Provide the [X, Y] coordinate of the cell's center where the given text is located.  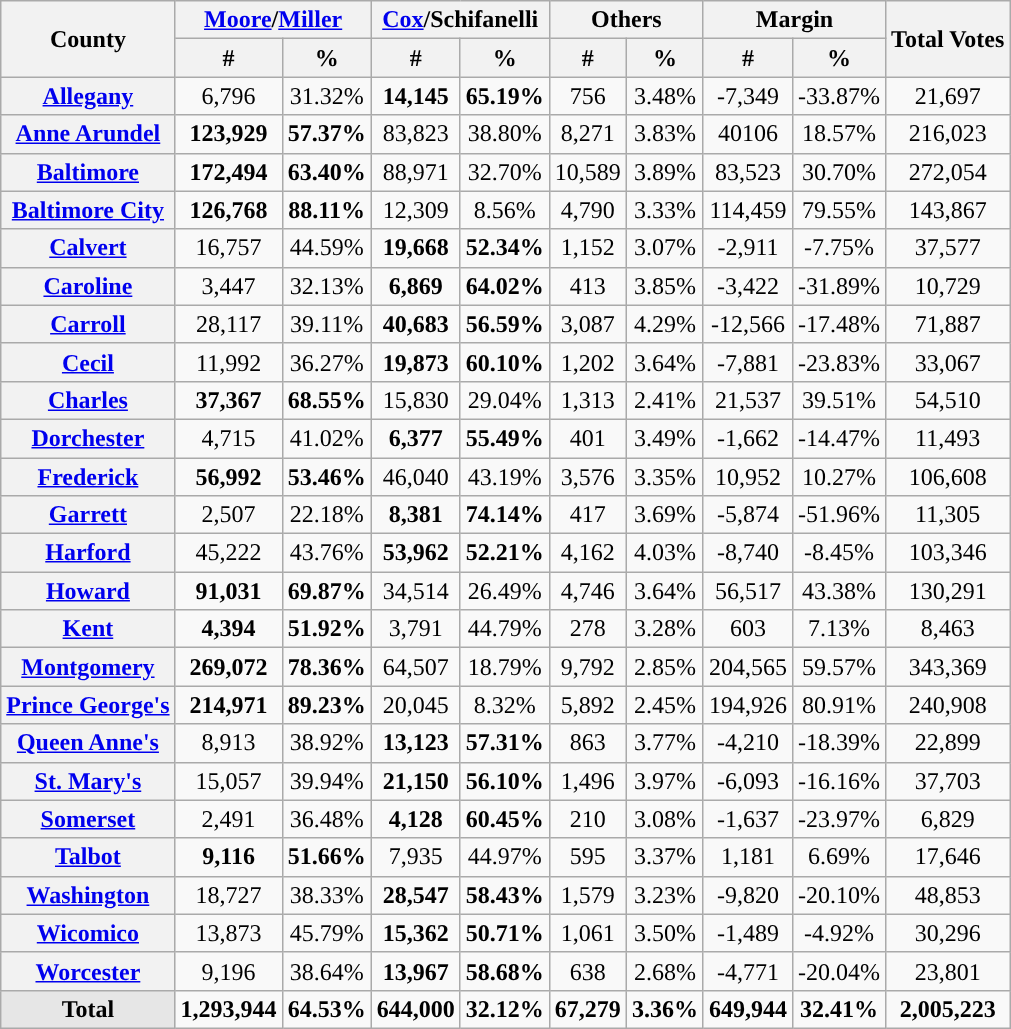
10,952 [748, 477]
14,145 [416, 96]
30.70% [840, 172]
-23.83% [840, 362]
8,381 [416, 515]
2,507 [228, 515]
123,929 [228, 134]
40,683 [416, 324]
-31.89% [840, 286]
278 [588, 629]
88.11% [326, 210]
36.48% [326, 819]
44.59% [326, 248]
County [88, 39]
Kent [88, 629]
5,892 [588, 705]
-1,489 [748, 933]
13,967 [416, 971]
8,463 [948, 629]
1,496 [588, 781]
37,703 [948, 781]
28,547 [416, 895]
2.68% [664, 971]
10,729 [948, 286]
1,579 [588, 895]
3.83% [664, 134]
3,791 [416, 629]
30,296 [948, 933]
-4,210 [748, 743]
3.49% [664, 438]
106,608 [948, 477]
89.23% [326, 705]
240,908 [948, 705]
56.59% [504, 324]
-7,349 [748, 96]
-6,093 [748, 781]
Wicomico [88, 933]
56.10% [504, 781]
-20.10% [840, 895]
863 [588, 743]
15,830 [416, 400]
204,565 [748, 667]
71,887 [948, 324]
4,746 [588, 591]
-12,566 [748, 324]
4.29% [664, 324]
18.79% [504, 667]
Total [88, 1009]
-1,637 [748, 819]
Harford [88, 553]
-3,422 [748, 286]
7,935 [416, 857]
Dorchester [88, 438]
1,202 [588, 362]
210 [588, 819]
Worcester [88, 971]
3,576 [588, 477]
83,823 [416, 134]
45,222 [228, 553]
3,087 [588, 324]
52.34% [504, 248]
Allegany [88, 96]
-17.48% [840, 324]
-23.97% [840, 819]
3.97% [664, 781]
21,697 [948, 96]
10.27% [840, 477]
9,196 [228, 971]
21,537 [748, 400]
52.21% [504, 553]
43.19% [504, 477]
13,123 [416, 743]
Baltimore [88, 172]
-8,740 [748, 553]
20,045 [416, 705]
3.69% [664, 515]
45.79% [326, 933]
-5,874 [748, 515]
Talbot [88, 857]
Somerset [88, 819]
32.12% [504, 1009]
603 [748, 629]
36.27% [326, 362]
343,369 [948, 667]
401 [588, 438]
2.45% [664, 705]
50.71% [504, 933]
1,293,944 [228, 1009]
3.48% [664, 96]
4,394 [228, 629]
10,589 [588, 172]
126,768 [228, 210]
46,040 [416, 477]
18.57% [840, 134]
194,926 [748, 705]
4,162 [588, 553]
57.37% [326, 134]
12,309 [416, 210]
-7.75% [840, 248]
63.40% [326, 172]
172,494 [228, 172]
Prince George's [88, 705]
74.14% [504, 515]
Charles [88, 400]
64,507 [416, 667]
23,801 [948, 971]
34,514 [416, 591]
Anne Arundel [88, 134]
39.94% [326, 781]
32.70% [504, 172]
Howard [88, 591]
22,899 [948, 743]
-18.39% [840, 743]
38.92% [326, 743]
67,279 [588, 1009]
78.36% [326, 667]
43.38% [840, 591]
18,727 [228, 895]
Others [626, 20]
3.37% [664, 857]
Queen Anne's [88, 743]
2.41% [664, 400]
-20.04% [840, 971]
2,005,223 [948, 1009]
649,944 [748, 1009]
57.31% [504, 743]
-4.92% [840, 933]
103,346 [948, 553]
-4,771 [748, 971]
19,668 [416, 248]
Cecil [88, 362]
33,067 [948, 362]
21,150 [416, 781]
1,061 [588, 933]
69.87% [326, 591]
272,054 [948, 172]
8.56% [504, 210]
39.51% [840, 400]
64.02% [504, 286]
11,992 [228, 362]
3.77% [664, 743]
55.49% [504, 438]
644,000 [416, 1009]
65.19% [504, 96]
Washington [88, 895]
3.89% [664, 172]
83,523 [748, 172]
13,873 [228, 933]
130,291 [948, 591]
15,057 [228, 781]
32.41% [840, 1009]
3.08% [664, 819]
Moore/Miller [273, 20]
-51.96% [840, 515]
2.85% [664, 667]
Baltimore City [88, 210]
54,510 [948, 400]
79.55% [840, 210]
19,873 [416, 362]
6,869 [416, 286]
Montgomery [88, 667]
17,646 [948, 857]
413 [588, 286]
1,313 [588, 400]
216,023 [948, 134]
51.92% [326, 629]
114,459 [748, 210]
58.68% [504, 971]
7.13% [840, 629]
638 [588, 971]
3.23% [664, 895]
59.57% [840, 667]
Caroline [88, 286]
68.55% [326, 400]
417 [588, 515]
64.53% [326, 1009]
15,362 [416, 933]
9,792 [588, 667]
Total Votes [948, 39]
3,447 [228, 286]
6,829 [948, 819]
60.10% [504, 362]
22.18% [326, 515]
8.32% [504, 705]
6,796 [228, 96]
3.85% [664, 286]
Calvert [88, 248]
11,493 [948, 438]
51.66% [326, 857]
-16.16% [840, 781]
9,116 [228, 857]
6,377 [416, 438]
56,992 [228, 477]
-1,662 [748, 438]
60.45% [504, 819]
-7,881 [748, 362]
43.76% [326, 553]
56,517 [748, 591]
214,971 [228, 705]
4,715 [228, 438]
58.43% [504, 895]
29.04% [504, 400]
39.11% [326, 324]
-8.45% [840, 553]
-14.47% [840, 438]
Garrett [88, 515]
38.80% [504, 134]
Frederick [88, 477]
41.02% [326, 438]
31.32% [326, 96]
756 [588, 96]
6.69% [840, 857]
4.03% [664, 553]
8,913 [228, 743]
-9,820 [748, 895]
26.49% [504, 591]
3.50% [664, 933]
Cox/Schifanelli [460, 20]
595 [588, 857]
80.91% [840, 705]
3.36% [664, 1009]
8,271 [588, 134]
40106 [748, 134]
44.97% [504, 857]
3.35% [664, 477]
-33.87% [840, 96]
32.13% [326, 286]
1,181 [748, 857]
38.64% [326, 971]
Carroll [88, 324]
4,790 [588, 210]
-2,911 [748, 248]
16,757 [228, 248]
1,152 [588, 248]
28,117 [228, 324]
143,867 [948, 210]
2,491 [228, 819]
St. Mary's [88, 781]
4,128 [416, 819]
3.07% [664, 248]
37,577 [948, 248]
Margin [794, 20]
11,305 [948, 515]
48,853 [948, 895]
38.33% [326, 895]
3.33% [664, 210]
44.79% [504, 629]
269,072 [228, 667]
37,367 [228, 400]
88,971 [416, 172]
53,962 [416, 553]
53.46% [326, 477]
91,031 [228, 591]
3.28% [664, 629]
